Capture the cell that displays the provided text and extract its (x, y) central coordinate. 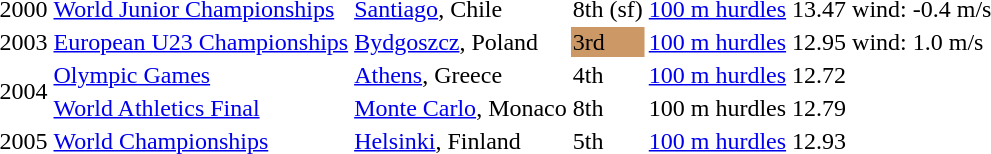
World Athletics Final (201, 108)
European U23 Championships (201, 42)
4th (608, 75)
12.79 (820, 108)
Olympic Games (201, 75)
12.72 (820, 75)
12.95 (820, 42)
Athens, Greece (461, 75)
3rd (608, 42)
Bydgoszcz, Poland (461, 42)
8th (608, 108)
Monte Carlo, Monaco (461, 108)
